Determine the [x, y] coordinate at the center of the cell enclosing the given text.  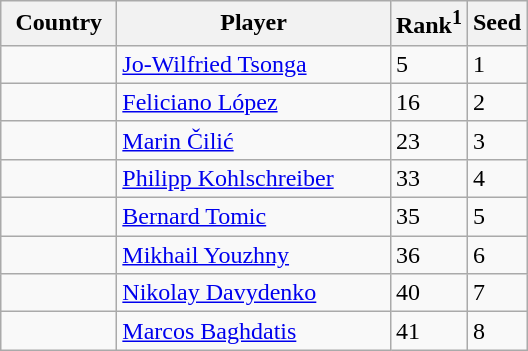
Marin Čilić [254, 140]
Nikolay Davydenko [254, 293]
3 [496, 140]
41 [428, 331]
Rank1 [428, 24]
Player [254, 24]
Country [59, 24]
Marcos Baghdatis [254, 331]
Bernard Tomic [254, 217]
2 [496, 102]
Seed [496, 24]
Jo-Wilfried Tsonga [254, 64]
Philipp Kohlschreiber [254, 178]
36 [428, 255]
1 [496, 64]
8 [496, 331]
7 [496, 293]
23 [428, 140]
4 [496, 178]
16 [428, 102]
35 [428, 217]
40 [428, 293]
Feliciano López [254, 102]
33 [428, 178]
6 [496, 255]
Mikhail Youzhny [254, 255]
